Return [x, y] of the center of cell containing provided text 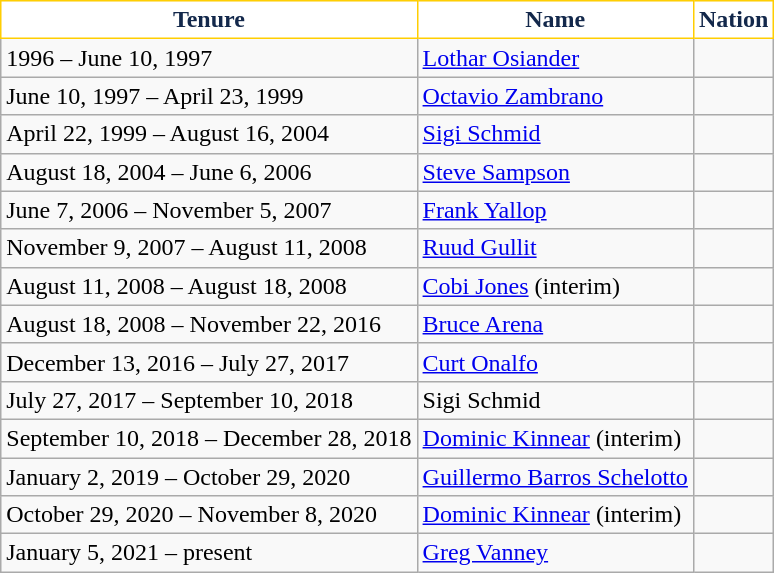
December 13, 2016 – July 27, 2017 [209, 362]
Guillermo Barros Schelotto [555, 477]
August 11, 2008 – August 18, 2008 [209, 286]
Ruud Gullit [555, 248]
Curt Onalfo [555, 362]
Lothar Osiander [555, 58]
September 10, 2018 – December 28, 2018 [209, 438]
Greg Vanney [555, 553]
April 22, 1999 – August 16, 2004 [209, 134]
January 5, 2021 – present [209, 553]
Nation [733, 20]
Bruce Arena [555, 324]
Frank Yallop [555, 210]
October 29, 2020 – November 8, 2020 [209, 515]
Name [555, 20]
November 9, 2007 – August 11, 2008 [209, 248]
Octavio Zambrano [555, 96]
Steve Sampson [555, 172]
1996 – June 10, 1997 [209, 58]
Tenure [209, 20]
August 18, 2004 – June 6, 2006 [209, 172]
January 2, 2019 – October 29, 2020 [209, 477]
Cobi Jones (interim) [555, 286]
June 7, 2006 – November 5, 2007 [209, 210]
August 18, 2008 – November 22, 2016 [209, 324]
June 10, 1997 – April 23, 1999 [209, 96]
July 27, 2017 – September 10, 2018 [209, 400]
